Return the [x, y] coordinate for the center point of the cell that contains the specified text.  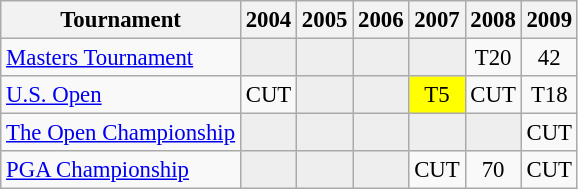
The Open Championship [121, 133]
Masters Tournament [121, 58]
U.S. Open [121, 95]
2006 [381, 20]
Tournament [121, 20]
2005 [325, 20]
2009 [549, 20]
PGA Championship [121, 170]
2008 [493, 20]
T5 [437, 95]
42 [549, 58]
2007 [437, 20]
T18 [549, 95]
2004 [268, 20]
70 [493, 170]
T20 [493, 58]
